Provide the [x, y] coordinate of the cell's center where the given text is located.  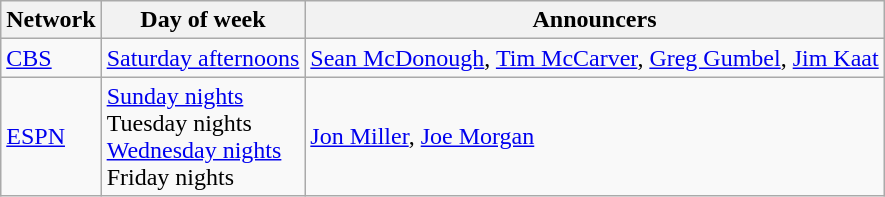
Network [51, 20]
CBS [51, 58]
Announcers [594, 20]
ESPN [51, 136]
Sean McDonough, Tim McCarver, Greg Gumbel, Jim Kaat [594, 58]
Day of week [203, 20]
Sunday nightsTuesday nightsWednesday nightsFriday nights [203, 136]
Jon Miller, Joe Morgan [594, 136]
Saturday afternoons [203, 58]
